From the cell containing the given text, extract its center point as [X, Y] coordinate. 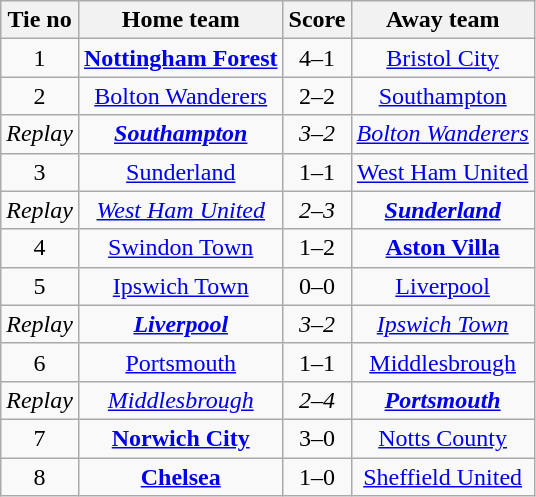
Bristol City [442, 58]
4 [40, 248]
8 [40, 477]
1 [40, 58]
Sheffield United [442, 477]
5 [40, 286]
0–0 [317, 286]
Score [317, 20]
3 [40, 172]
3–0 [317, 438]
Norwich City [180, 438]
Aston Villa [442, 248]
2–2 [317, 96]
Home team [180, 20]
Swindon Town [180, 248]
7 [40, 438]
4–1 [317, 58]
6 [40, 362]
2–4 [317, 400]
1–2 [317, 248]
Nottingham Forest [180, 58]
Notts County [442, 438]
Chelsea [180, 477]
Tie no [40, 20]
2–3 [317, 210]
2 [40, 96]
Away team [442, 20]
1–0 [317, 477]
